Output the (x, y) coordinate of the center of the cell containing the given text.  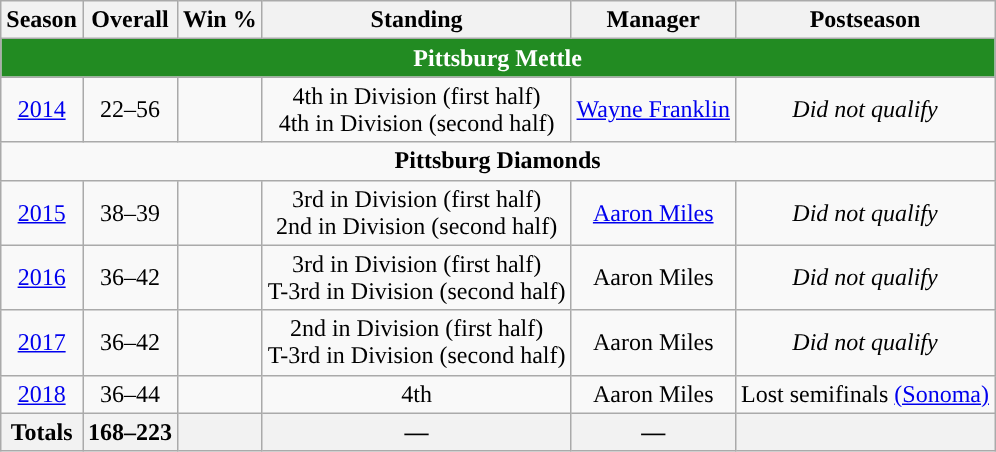
Standing (416, 20)
4th (416, 394)
Lost semifinals (Sonoma) (864, 394)
2016 (42, 278)
Pittsburg Mettle (498, 58)
3rd in Division (first half)T-3rd in Division (second half) (416, 278)
Manager (653, 20)
Pittsburg Diamonds (498, 161)
2018 (42, 394)
2014 (42, 110)
Totals (42, 432)
4th in Division (first half)4th in Division (second half) (416, 110)
Win % (220, 20)
168–223 (130, 432)
2nd in Division (first half)T-3rd in Division (second half) (416, 342)
Season (42, 20)
38–39 (130, 212)
Overall (130, 20)
2017 (42, 342)
3rd in Division (first half)2nd in Division (second half) (416, 212)
Postseason (864, 20)
22–56 (130, 110)
Wayne Franklin (653, 110)
2015 (42, 212)
36–44 (130, 394)
